Output the (x, y) coordinate of the center of the cell containing the given text.  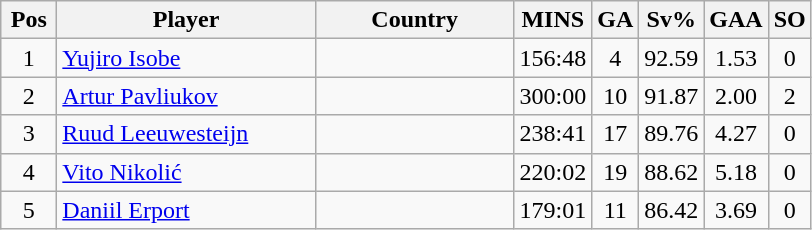
3 (29, 134)
GAA (736, 20)
220:02 (553, 172)
156:48 (553, 58)
Artur Pavliukov (186, 96)
MINS (553, 20)
179:01 (553, 210)
89.76 (672, 134)
1.53 (736, 58)
5 (29, 210)
Sv% (672, 20)
238:41 (553, 134)
Daniil Erport (186, 210)
1 (29, 58)
GA (616, 20)
5.18 (736, 172)
Pos (29, 20)
86.42 (672, 210)
10 (616, 96)
Vito Nikolić (186, 172)
300:00 (553, 96)
Player (186, 20)
3.69 (736, 210)
11 (616, 210)
19 (616, 172)
2.00 (736, 96)
Country (414, 20)
SO (790, 20)
Yujiro Isobe (186, 58)
Ruud Leeuwesteijn (186, 134)
4.27 (736, 134)
88.62 (672, 172)
92.59 (672, 58)
91.87 (672, 96)
17 (616, 134)
